Output the [x, y] coordinate of the center of the cell containing the given text.  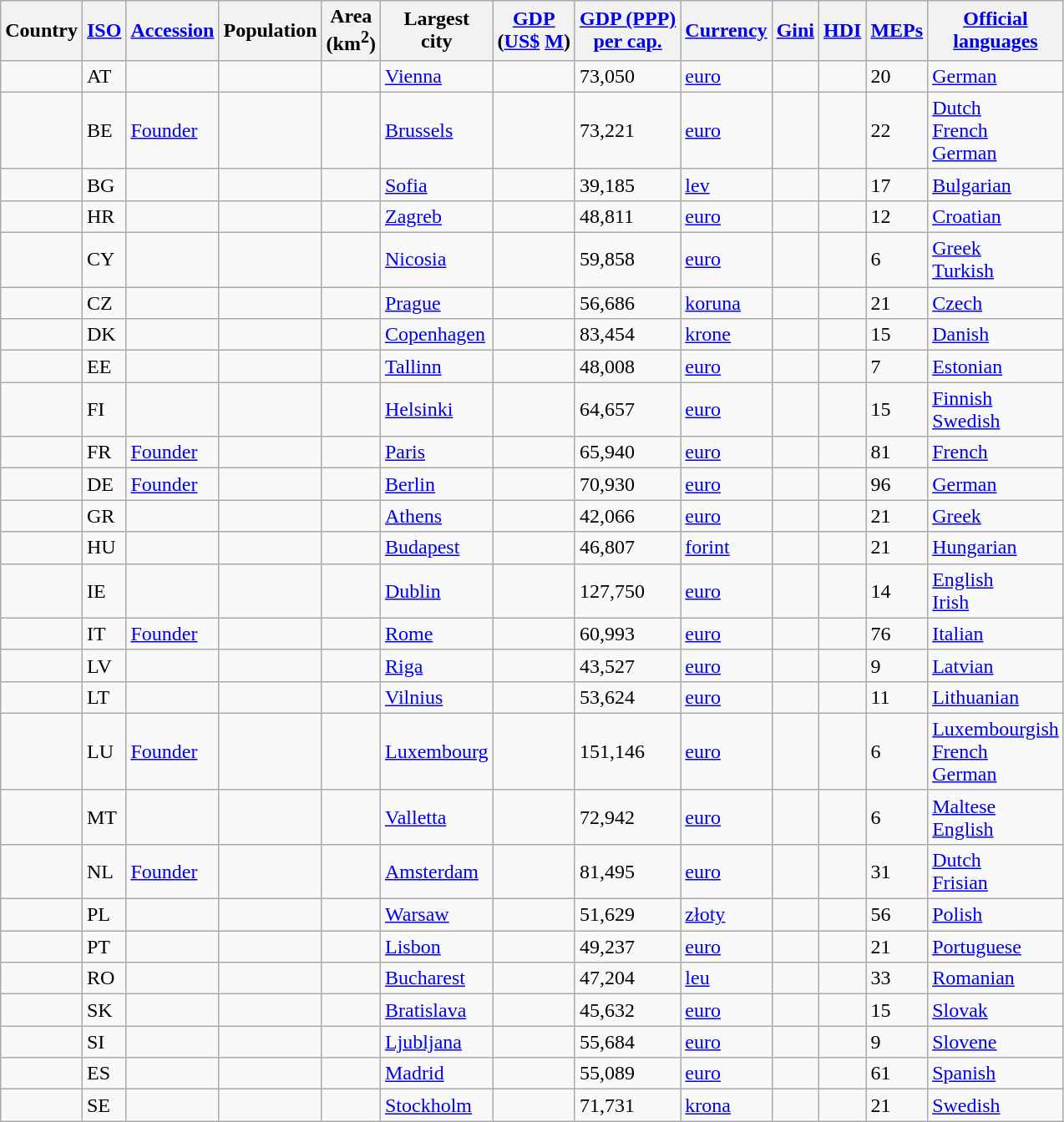
MalteseEnglish [996, 816]
73,221 [627, 130]
Swedish [996, 1105]
Bucharest [436, 978]
IE [104, 591]
Brussels [436, 130]
Largestcity [436, 31]
Country [42, 31]
43,527 [627, 665]
krone [727, 335]
HDI [843, 31]
Romanian [996, 978]
NL [104, 872]
70,930 [627, 484]
Lithuanian [996, 697]
GreekTurkish [996, 260]
FR [104, 452]
IT [104, 634]
65,940 [627, 452]
FI [104, 409]
forint [727, 548]
51,629 [627, 915]
GDP (PPP)per cap. [627, 31]
Accession [172, 31]
151,146 [627, 751]
Italian [996, 634]
Ljubljana [436, 1042]
DutchFrisian [996, 872]
59,858 [627, 260]
Athens [436, 516]
AT [104, 76]
Paris [436, 452]
CZ [104, 303]
Stockholm [436, 1105]
PT [104, 947]
Currency [727, 31]
81,495 [627, 872]
Copenhagen [436, 335]
lev [727, 184]
56 [897, 915]
Sofia [436, 184]
Zagreb [436, 216]
złoty [727, 915]
39,185 [627, 184]
RO [104, 978]
SK [104, 1010]
Gini [795, 31]
Prague [436, 303]
Slovene [996, 1042]
33 [897, 978]
64,657 [627, 409]
12 [897, 216]
Budapest [436, 548]
MT [104, 816]
Nicosia [436, 260]
LV [104, 665]
83,454 [627, 335]
76 [897, 634]
Vienna [436, 76]
Bratislava [436, 1010]
koruna [727, 303]
Spanish [996, 1074]
ES [104, 1074]
Czech [996, 303]
Valletta [436, 816]
55,089 [627, 1074]
45,632 [627, 1010]
MEPs [897, 31]
HU [104, 548]
Dublin [436, 591]
Helsinki [436, 409]
BG [104, 184]
FinnishSwedish [996, 409]
31 [897, 872]
Portuguese [996, 947]
127,750 [627, 591]
Warsaw [436, 915]
LU [104, 751]
SI [104, 1042]
LuxembourgishFrenchGerman [996, 751]
Officiallanguages [996, 31]
GR [104, 516]
Greek [996, 516]
DK [104, 335]
22 [897, 130]
48,811 [627, 216]
EE [104, 366]
Tallinn [436, 366]
61 [897, 1074]
Berlin [436, 484]
Area(km2) [351, 31]
73,050 [627, 76]
53,624 [627, 697]
Croatian [996, 216]
EnglishIrish [996, 591]
11 [897, 697]
GDP(US$ M) [534, 31]
Hungarian [996, 548]
49,237 [627, 947]
krona [727, 1105]
Danish [996, 335]
CY [104, 260]
Latvian [996, 665]
42,066 [627, 516]
Vilnius [436, 697]
Lisbon [436, 947]
Amsterdam [436, 872]
47,204 [627, 978]
48,008 [627, 366]
Estonian [996, 366]
Bulgarian [996, 184]
81 [897, 452]
SE [104, 1105]
72,942 [627, 816]
Rome [436, 634]
leu [727, 978]
ISO [104, 31]
Riga [436, 665]
DE [104, 484]
Luxembourg [436, 751]
7 [897, 366]
46,807 [627, 548]
Polish [996, 915]
HR [104, 216]
Madrid [436, 1074]
14 [897, 591]
BE [104, 130]
96 [897, 484]
Population [271, 31]
Slovak [996, 1010]
71,731 [627, 1105]
French [996, 452]
17 [897, 184]
PL [104, 915]
LT [104, 697]
55,684 [627, 1042]
20 [897, 76]
56,686 [627, 303]
DutchFrenchGerman [996, 130]
60,993 [627, 634]
